Capture the cell that displays the provided text and extract its (x, y) central coordinate. 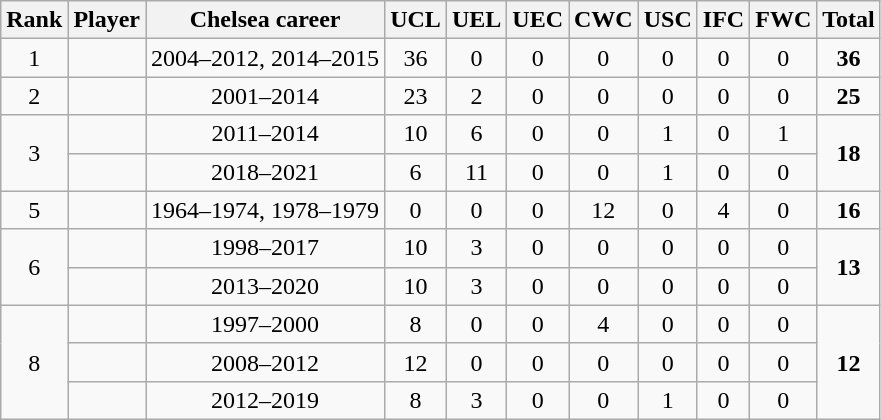
25 (849, 96)
2011–2014 (266, 134)
2008–2012 (266, 362)
2013–2020 (266, 286)
2012–2019 (266, 400)
USC (668, 20)
2004–2012, 2014–2015 (266, 58)
5 (34, 210)
UEC (538, 20)
UEL (476, 20)
Player (107, 20)
FWC (784, 20)
1998–2017 (266, 248)
UCL (416, 20)
18 (849, 153)
23 (416, 96)
13 (849, 267)
16 (849, 210)
Total (849, 20)
11 (476, 172)
2018–2021 (266, 172)
IFC (723, 20)
Rank (34, 20)
2001–2014 (266, 96)
1997–2000 (266, 324)
CWC (603, 20)
1964–1974, 1978–1979 (266, 210)
Chelsea career (266, 20)
